Scan for the cell matching the given text and deliver its (X, Y) coordinate at center. 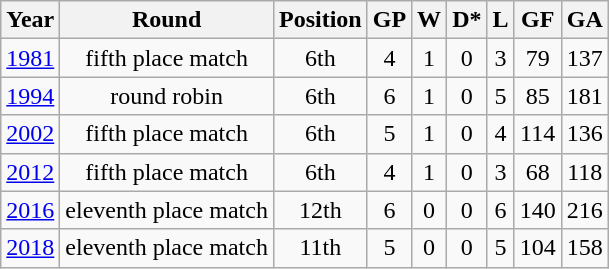
D* (467, 20)
136 (584, 134)
GF (538, 20)
140 (538, 210)
12th (320, 210)
2012 (30, 172)
Round (167, 20)
137 (584, 58)
1994 (30, 96)
68 (538, 172)
79 (538, 58)
GA (584, 20)
round robin (167, 96)
85 (538, 96)
158 (584, 248)
1981 (30, 58)
2016 (30, 210)
216 (584, 210)
Position (320, 20)
2018 (30, 248)
104 (538, 248)
2002 (30, 134)
GP (389, 20)
Year (30, 20)
L (500, 20)
W (430, 20)
181 (584, 96)
114 (538, 134)
11th (320, 248)
118 (584, 172)
